Return the (X, Y) coordinate for the center point of the cell that contains the specified text.  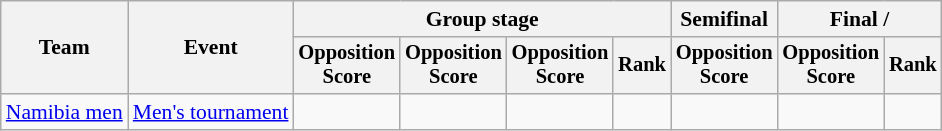
Event (211, 48)
Group stage (482, 19)
Semifinal (724, 19)
Men's tournament (211, 112)
Final / (859, 19)
Namibia men (64, 112)
Team (64, 48)
